For the text-containing cell, return its midpoint in (X, Y) coordinate format. 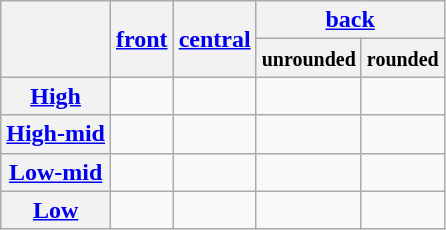
High-mid (56, 134)
Low-mid (56, 172)
High (56, 96)
rounded (402, 58)
front (142, 39)
unrounded (308, 58)
Low (56, 210)
central (214, 39)
back (350, 20)
